Pinpoint the cell where the given text exists, returning its [X, Y] midpoint coordinate. 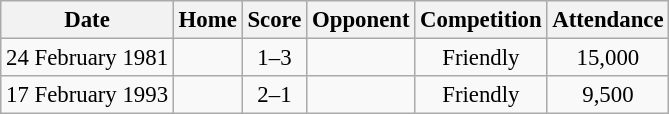
Opponent [361, 20]
15,000 [608, 58]
Competition [481, 20]
Date [88, 20]
24 February 1981 [88, 58]
Attendance [608, 20]
9,500 [608, 95]
Home [208, 20]
2–1 [274, 95]
Score [274, 20]
1–3 [274, 58]
17 February 1993 [88, 95]
